Identify which cell holds the provided text, then report its [X, Y] central coordinate. 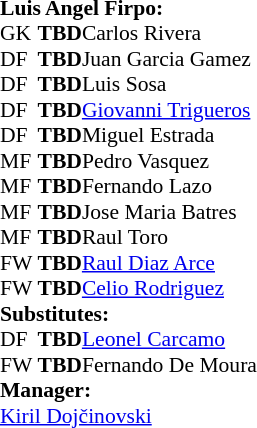
Raul Diaz Arce [170, 263]
Fernando Lazo [170, 187]
Luis Sosa [170, 85]
Carlos Rivera [170, 33]
Jose Maria Batres [170, 212]
Manager: [128, 391]
Giovanni Trigueros [170, 110]
Pedro Vasquez [170, 161]
GK [19, 33]
Juan Garcia Gamez [170, 59]
Celio Rodriguez [170, 289]
Miguel Estrada [170, 135]
Fernando De Moura [170, 365]
Leonel Carcamo [170, 339]
Substitutes: [128, 314]
Raul Toro [170, 237]
